Output the [X, Y] coordinate of the center of the cell containing the given text.  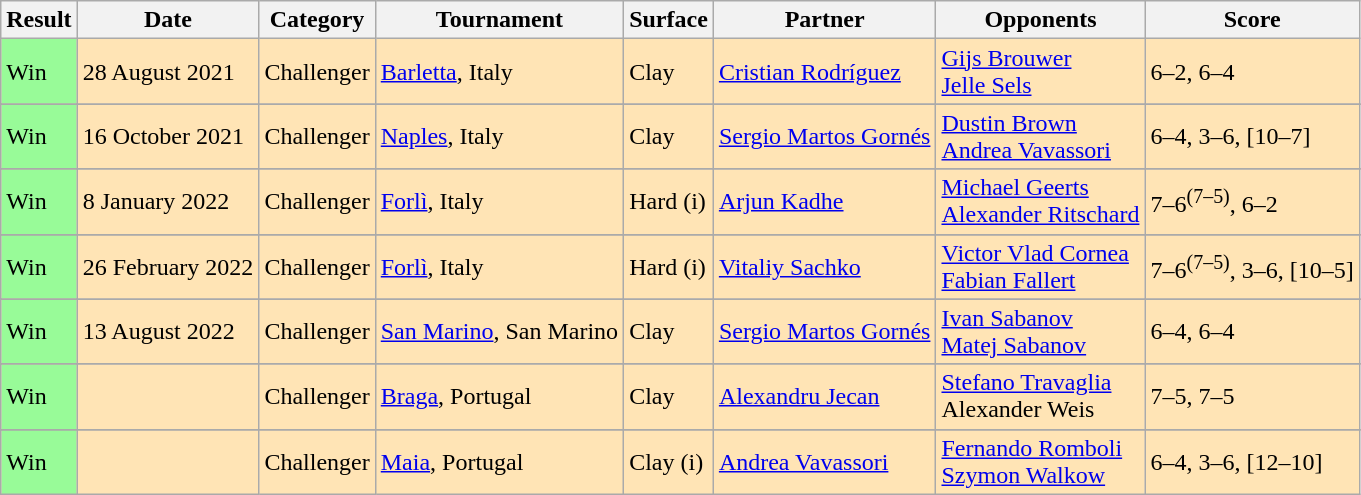
Maia, Portugal [499, 462]
Date [168, 20]
Victor Vlad Cornea Fabian Fallert [1040, 266]
Clay (i) [669, 462]
7–5, 7–5 [1252, 396]
7–6(7–5), 6–2 [1252, 202]
6–2, 6–4 [1252, 72]
Cristian Rodríguez [824, 72]
7–6(7–5), 3–6, [10–5] [1252, 266]
Result [39, 20]
Gijs Brouwer Jelle Sels [1040, 72]
Andrea Vavassori [824, 462]
6–4, 3–6, [12–10] [1252, 462]
San Marino, San Marino [499, 332]
28 August 2021 [168, 72]
13 August 2022 [168, 332]
Category [317, 20]
Alexandru Jecan [824, 396]
26 February 2022 [168, 266]
8 January 2022 [168, 202]
Vitaliy Sachko [824, 266]
Michael Geerts Alexander Ritschard [1040, 202]
6–4, 3–6, [10–7] [1252, 136]
Arjun Kadhe [824, 202]
Stefano Travaglia Alexander Weis [1040, 396]
Surface [669, 20]
Naples, Italy [499, 136]
Dustin Brown Andrea Vavassori [1040, 136]
Score [1252, 20]
Tournament [499, 20]
6–4, 6–4 [1252, 332]
Partner [824, 20]
Fernando Romboli Szymon Walkow [1040, 462]
Opponents [1040, 20]
16 October 2021 [168, 136]
Barletta, Italy [499, 72]
Ivan Sabanov Matej Sabanov [1040, 332]
Braga, Portugal [499, 396]
